Identify which cell holds the provided text, then report its (x, y) central coordinate. 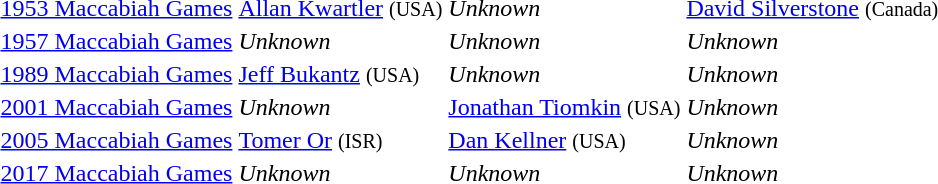
Dan Kellner (USA) (564, 140)
Jonathan Tiomkin (USA) (564, 107)
Tomer Or (ISR) (340, 140)
Jeff Bukantz (USA) (340, 74)
